Locate the cell with the specified text and output its (x, y) center coordinate. 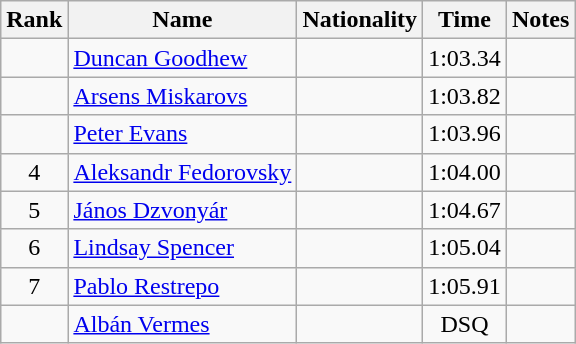
Pablo Restrepo (182, 286)
1:04.67 (465, 210)
Lindsay Spencer (182, 248)
Peter Evans (182, 134)
1:03.34 (465, 58)
5 (34, 210)
János Dzvonyár (182, 210)
6 (34, 248)
1:04.00 (465, 172)
Duncan Goodhew (182, 58)
1:05.04 (465, 248)
DSQ (465, 324)
Notes (540, 20)
4 (34, 172)
1:05.91 (465, 286)
Aleksandr Fedorovsky (182, 172)
Time (465, 20)
1:03.82 (465, 96)
Nationality (360, 20)
7 (34, 286)
1:03.96 (465, 134)
Albán Vermes (182, 324)
Rank (34, 20)
Arsens Miskarovs (182, 96)
Name (182, 20)
